Identify which cell holds the provided text, then report its [x, y] central coordinate. 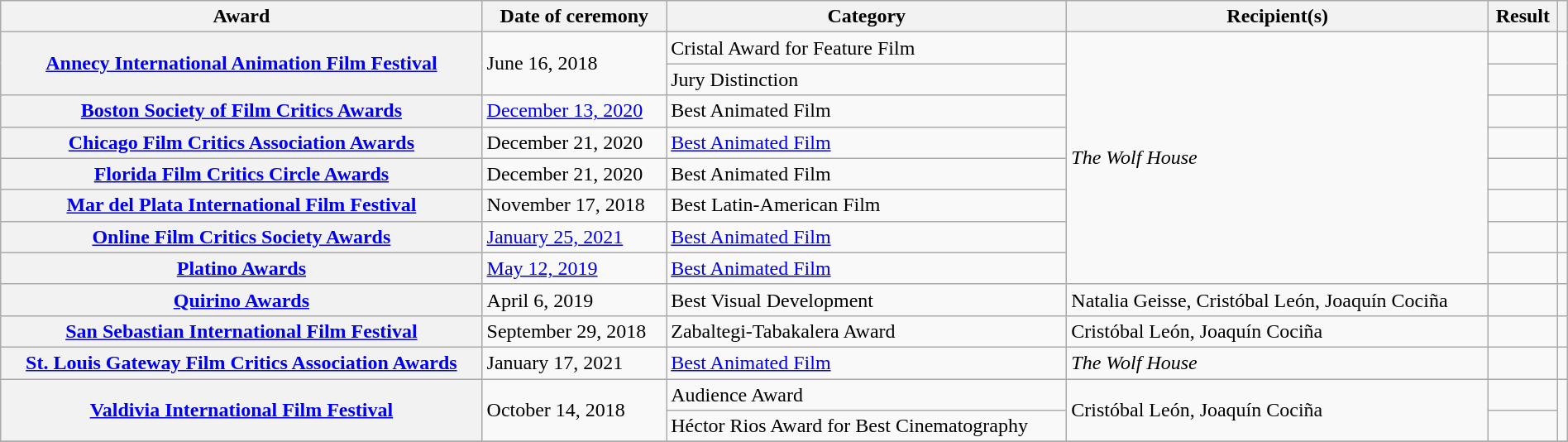
Quirino Awards [241, 300]
May 12, 2019 [574, 268]
Valdivia International Film Festival [241, 411]
November 17, 2018 [574, 205]
Platino Awards [241, 268]
Result [1523, 17]
January 25, 2021 [574, 237]
Zabaltegi-Tabakalera Award [867, 331]
Florida Film Critics Circle Awards [241, 174]
Jury Distinction [867, 79]
Mar del Plata International Film Festival [241, 205]
Natalia Geisse, Cristóbal León, Joaquín Cociña [1278, 300]
Boston Society of Film Critics Awards [241, 111]
October 14, 2018 [574, 411]
Best Latin-American Film [867, 205]
Online Film Critics Society Awards [241, 237]
September 29, 2018 [574, 331]
Chicago Film Critics Association Awards [241, 142]
June 16, 2018 [574, 64]
Cristal Award for Feature Film [867, 48]
Audience Award [867, 395]
Recipient(s) [1278, 17]
Date of ceremony [574, 17]
December 13, 2020 [574, 111]
April 6, 2019 [574, 300]
Category [867, 17]
Annecy International Animation Film Festival [241, 64]
Héctor Rios Award for Best Cinematography [867, 426]
Best Visual Development [867, 300]
January 17, 2021 [574, 363]
San Sebastian International Film Festival [241, 331]
Award [241, 17]
St. Louis Gateway Film Critics Association Awards [241, 363]
